Return [X, Y] of the center of cell containing provided text 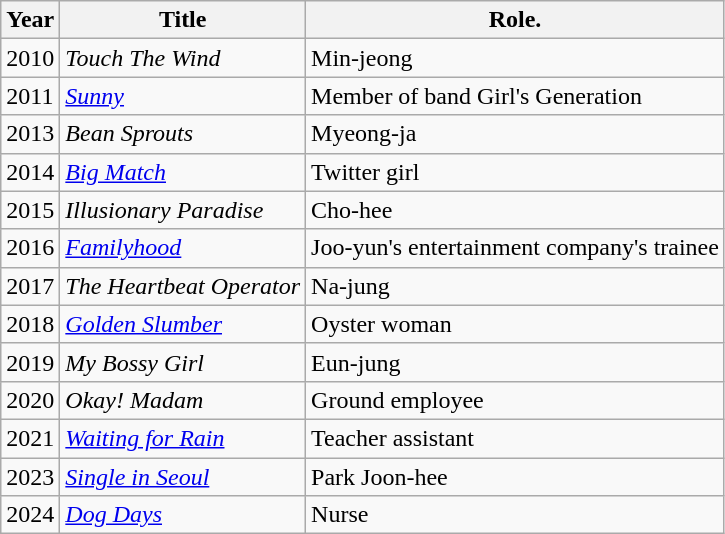
Park Joon-hee [516, 477]
2021 [30, 438]
2013 [30, 134]
2024 [30, 515]
Role. [516, 20]
Okay! Madam [183, 400]
My Bossy Girl [183, 362]
2017 [30, 286]
Oyster woman [516, 324]
Year [30, 20]
2020 [30, 400]
Dog Days [183, 515]
Eun-jung [516, 362]
Touch The Wind [183, 58]
Na-jung [516, 286]
Teacher assistant [516, 438]
2016 [30, 248]
2015 [30, 210]
Illusionary Paradise [183, 210]
Myeong-ja [516, 134]
2023 [30, 477]
Single in Seoul [183, 477]
Familyhood [183, 248]
Joo-yun's entertainment company's trainee [516, 248]
Golden Slumber [183, 324]
The Heartbeat Operator [183, 286]
Big Match [183, 172]
2018 [30, 324]
Twitter girl [516, 172]
Waiting for Rain [183, 438]
2019 [30, 362]
Member of band Girl's Generation [516, 96]
Cho-hee [516, 210]
Ground employee [516, 400]
2014 [30, 172]
Sunny [183, 96]
Bean Sprouts [183, 134]
Title [183, 20]
Nurse [516, 515]
2010 [30, 58]
Min-jeong [516, 58]
2011 [30, 96]
